Search for the cell housing the specified text and yield its [x, y] center coordinate. 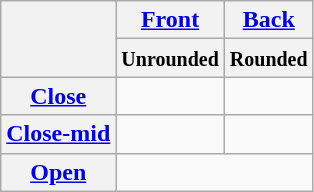
Open [58, 172]
Rounded [268, 58]
Close-mid [58, 134]
Front [170, 20]
Back [268, 20]
Close [58, 96]
Unrounded [170, 58]
